Scan for the cell matching the given text and deliver its [x, y] coordinate at center. 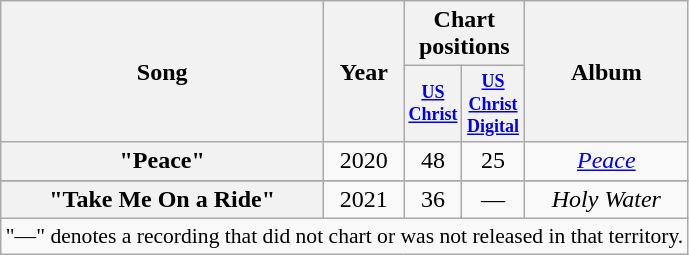
2020 [364, 161]
— [494, 199]
USChrist [433, 104]
"Peace" [162, 161]
Album [606, 72]
Chart positions [464, 34]
"Take Me On a Ride" [162, 199]
Holy Water [606, 199]
2021 [364, 199]
48 [433, 161]
Peace [606, 161]
Song [162, 72]
USChrist Digital [494, 104]
"—" denotes a recording that did not chart or was not released in that territory. [345, 236]
36 [433, 199]
25 [494, 161]
Year [364, 72]
